Extract the [x, y] coordinate from the center of the cell holding the provided text.  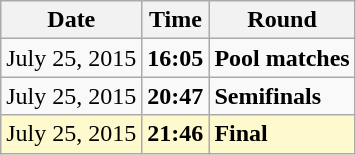
Pool matches [282, 58]
Semifinals [282, 96]
20:47 [176, 96]
Final [282, 134]
Time [176, 20]
21:46 [176, 134]
16:05 [176, 58]
Round [282, 20]
Date [72, 20]
